Locate the cell with the specified text and output its [x, y] center coordinate. 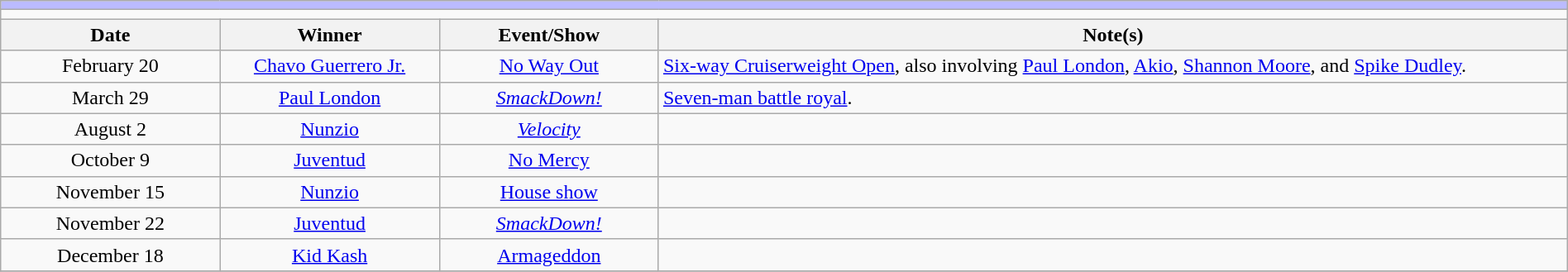
Velocity [549, 129]
Six-way Cruiserweight Open, also involving Paul London, Akio, Shannon Moore, and Spike Dudley. [1113, 66]
Note(s) [1113, 35]
Armageddon [549, 255]
Event/Show [549, 35]
November 15 [111, 192]
Seven-man battle royal. [1113, 98]
March 29 [111, 98]
Winner [329, 35]
No Mercy [549, 160]
Paul London [329, 98]
December 18 [111, 255]
Date [111, 35]
House show [549, 192]
No Way Out [549, 66]
August 2 [111, 129]
October 9 [111, 160]
November 22 [111, 223]
Kid Kash [329, 255]
February 20 [111, 66]
Chavo Guerrero Jr. [329, 66]
